Capture the cell that displays the provided text and extract its [X, Y] central coordinate. 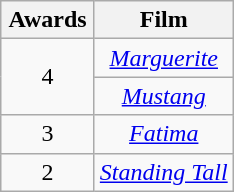
4 [48, 77]
Marguerite [164, 58]
Standing Tall [164, 172]
Film [164, 20]
2 [48, 172]
3 [48, 134]
Fatima [164, 134]
Awards [48, 20]
Mustang [164, 96]
